Pinpoint the cell where the given text exists, returning its [X, Y] midpoint coordinate. 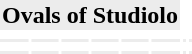
Ovals of Studiolo [90, 15]
